From the cell containing the given text, extract its center point as [x, y] coordinate. 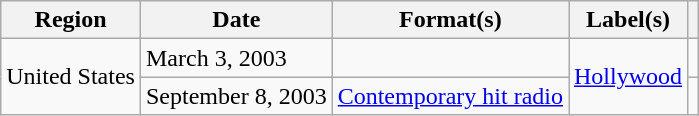
Date [236, 20]
Format(s) [450, 20]
September 8, 2003 [236, 96]
March 3, 2003 [236, 58]
Label(s) [628, 20]
United States [71, 77]
Contemporary hit radio [450, 96]
Hollywood [628, 77]
Region [71, 20]
